Search for the cell housing the specified text and yield its [X, Y] center coordinate. 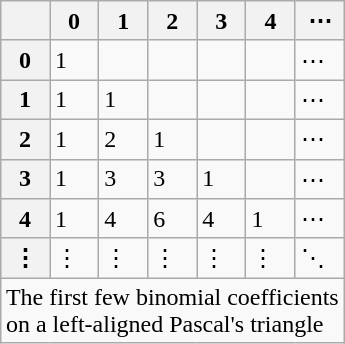
The first few binomial coefficientson a left-aligned Pascal's triangle [172, 310]
⋱ [320, 258]
6 [172, 219]
